Locate the cell with the specified text and output its (X, Y) center coordinate. 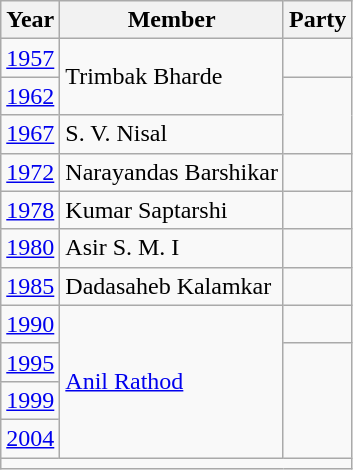
1995 (30, 362)
1978 (30, 210)
2004 (30, 438)
Anil Rathod (172, 381)
1980 (30, 248)
Party (317, 20)
Member (172, 20)
1990 (30, 324)
S. V. Nisal (172, 134)
Trimbak Bharde (172, 77)
1967 (30, 134)
1962 (30, 96)
1972 (30, 172)
Year (30, 20)
1957 (30, 58)
1999 (30, 400)
Kumar Saptarshi (172, 210)
1985 (30, 286)
Narayandas Barshikar (172, 172)
Dadasaheb Kalamkar (172, 286)
Asir S. M. I (172, 248)
